Scan for the cell matching the given text and deliver its [x, y] coordinate at center. 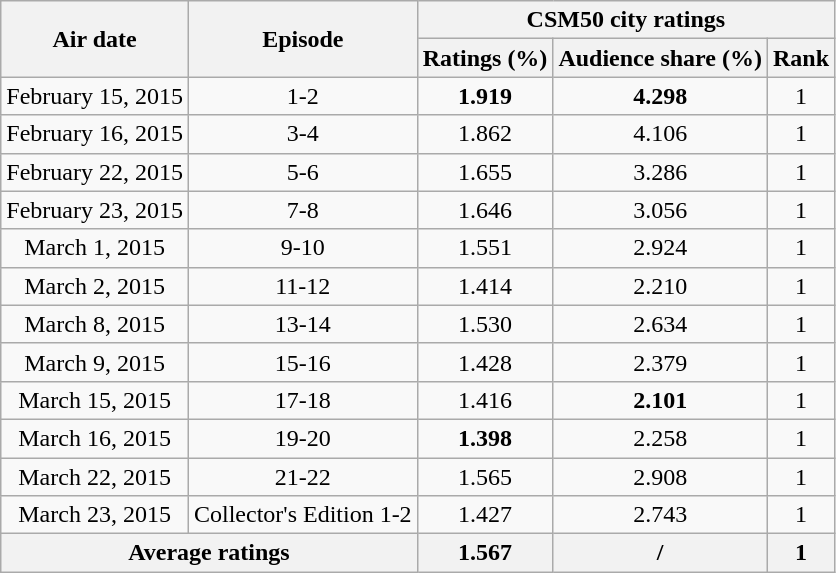
21-22 [302, 477]
9-10 [302, 248]
2.379 [660, 362]
19-20 [302, 438]
Audience share (%) [660, 58]
3.286 [660, 172]
2.908 [660, 477]
March 16, 2015 [95, 438]
1.416 [485, 400]
Ratings (%) [485, 58]
1.919 [485, 96]
Episode [302, 39]
March 15, 2015 [95, 400]
1.530 [485, 324]
1-2 [302, 96]
1.567 [485, 553]
2.924 [660, 248]
2.101 [660, 400]
/ [660, 553]
2.634 [660, 324]
1.655 [485, 172]
4.298 [660, 96]
March 23, 2015 [95, 515]
1.414 [485, 286]
15-16 [302, 362]
1.398 [485, 438]
2.258 [660, 438]
2.210 [660, 286]
Air date [95, 39]
Average ratings [209, 553]
5-6 [302, 172]
Rank [802, 58]
1.862 [485, 134]
March 8, 2015 [95, 324]
2.743 [660, 515]
13-14 [302, 324]
1.551 [485, 248]
1.565 [485, 477]
February 23, 2015 [95, 210]
3-4 [302, 134]
February 16, 2015 [95, 134]
February 22, 2015 [95, 172]
March 1, 2015 [95, 248]
1.428 [485, 362]
11-12 [302, 286]
1.646 [485, 210]
March 22, 2015 [95, 477]
Collector's Edition 1-2 [302, 515]
7-8 [302, 210]
1.427 [485, 515]
17-18 [302, 400]
3.056 [660, 210]
CSM50 city ratings [626, 20]
4.106 [660, 134]
February 15, 2015 [95, 96]
March 2, 2015 [95, 286]
March 9, 2015 [95, 362]
